Return [x, y] of the center of cell containing provided text 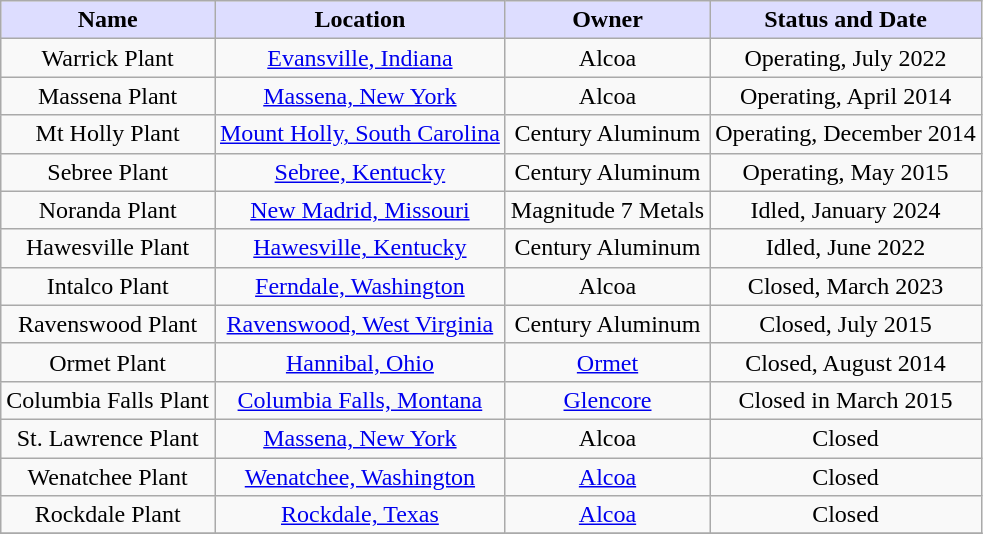
Operating, December 2014 [846, 134]
Massena Plant [108, 96]
Closed, August 2014 [846, 362]
Noranda Plant [108, 210]
Magnitude 7 Metals [607, 210]
Closed, March 2023 [846, 286]
Status and Date [846, 20]
Ravenswood, West Virginia [360, 324]
Columbia Falls Plant [108, 400]
Wenatchee Plant [108, 477]
Name [108, 20]
Sebree, Kentucky [360, 172]
Ravenswood Plant [108, 324]
Wenatchee, Washington [360, 477]
Hawesville, Kentucky [360, 248]
Warrick Plant [108, 58]
Columbia Falls, Montana [360, 400]
Location [360, 20]
Owner [607, 20]
St. Lawrence Plant [108, 438]
New Madrid, Missouri [360, 210]
Intalco Plant [108, 286]
Closed in March 2015 [846, 400]
Rockdale, Texas [360, 515]
Operating, July 2022 [846, 58]
Operating, May 2015 [846, 172]
Ormet [607, 362]
Mount Holly, South Carolina [360, 134]
Mt Holly Plant [108, 134]
Closed, July 2015 [846, 324]
Hannibal, Ohio [360, 362]
Rockdale Plant [108, 515]
Evansville, Indiana [360, 58]
Ormet Plant [108, 362]
Glencore [607, 400]
Operating, April 2014 [846, 96]
Idled, January 2024 [846, 210]
Idled, June 2022 [846, 248]
Sebree Plant [108, 172]
Hawesville Plant [108, 248]
Ferndale, Washington [360, 286]
